Return (X, Y) of the center of cell containing provided text 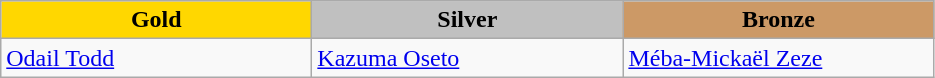
Odail Todd (156, 58)
Gold (156, 20)
Bronze (778, 20)
Méba-Mickaël Zeze (778, 58)
Kazuma Oseto (468, 58)
Silver (468, 20)
